Output the (x, y) coordinate of the center of the cell containing the given text.  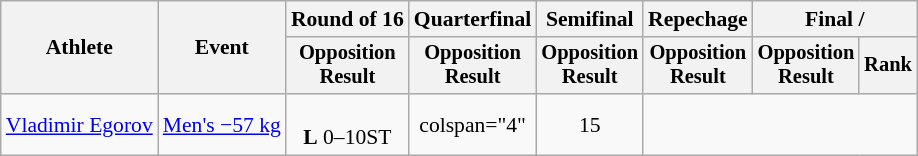
Athlete (80, 48)
15 (590, 124)
Men's −57 kg (222, 124)
Semifinal (590, 19)
Final / (835, 19)
Repechage (698, 19)
Event (222, 48)
Round of 16 (348, 19)
colspan="4" (473, 124)
Rank (888, 66)
Vladimir Egorov (80, 124)
Quarterfinal (473, 19)
L 0–10ST (348, 124)
